Scan for the cell matching the given text and deliver its (X, Y) coordinate at center. 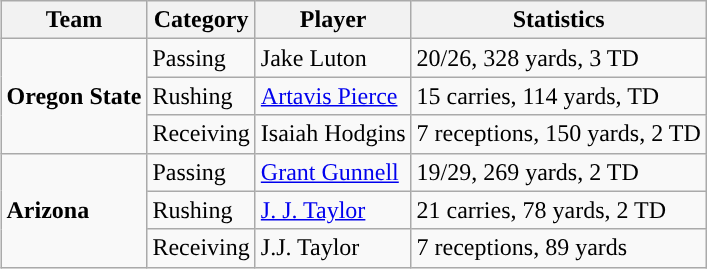
Artavis Pierce (333, 96)
Player (333, 20)
19/29, 269 yards, 2 TD (558, 172)
J.J. Taylor (333, 248)
7 receptions, 150 yards, 2 TD (558, 134)
Oregon State (74, 96)
Grant Gunnell (333, 172)
Isaiah Hodgins (333, 134)
Category (201, 20)
J. J. Taylor (333, 210)
7 receptions, 89 yards (558, 248)
Statistics (558, 20)
20/26, 328 yards, 3 TD (558, 58)
21 carries, 78 yards, 2 TD (558, 210)
15 carries, 114 yards, TD (558, 96)
Arizona (74, 210)
Team (74, 20)
Jake Luton (333, 58)
